Return [X, Y] of the center of cell containing provided text 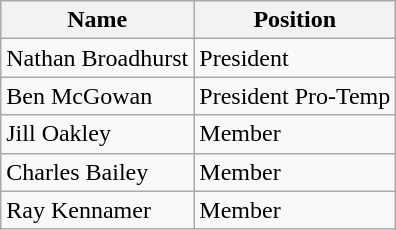
President [295, 58]
Jill Oakley [98, 134]
Ben McGowan [98, 96]
Ray Kennamer [98, 210]
Nathan Broadhurst [98, 58]
Position [295, 20]
Name [98, 20]
President Pro-Temp [295, 96]
Charles Bailey [98, 172]
